Determine the (X, Y) coordinate at the center of the cell enclosing the given text.  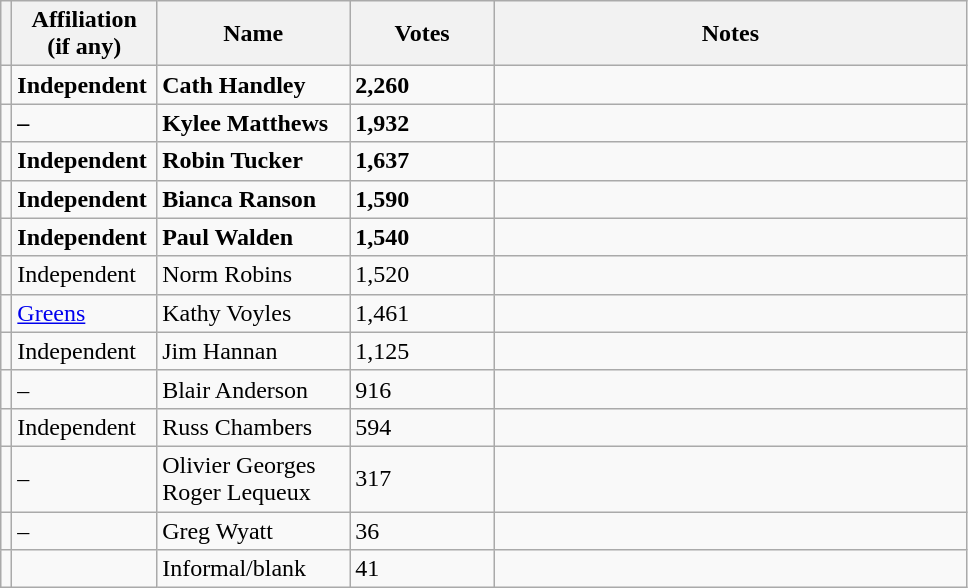
Russ Chambers (254, 427)
Olivier Georges Roger Lequeux (254, 478)
36 (422, 531)
916 (422, 389)
1,520 (422, 275)
Greens (84, 313)
1,125 (422, 351)
2,260 (422, 85)
594 (422, 427)
Votes (422, 34)
Paul Walden (254, 237)
Greg Wyatt (254, 531)
Affiliation (if any) (84, 34)
1,637 (422, 161)
Robin Tucker (254, 161)
Blair Anderson (254, 389)
Norm Robins (254, 275)
1,461 (422, 313)
Kathy Voyles (254, 313)
Name (254, 34)
Notes (730, 34)
Bianca Ranson (254, 199)
317 (422, 478)
1,540 (422, 237)
Informal/blank (254, 569)
1,590 (422, 199)
Jim Hannan (254, 351)
Kylee Matthews (254, 123)
1,932 (422, 123)
41 (422, 569)
Cath Handley (254, 85)
